Extract the [X, Y] coordinate from the center of the cell holding the provided text.  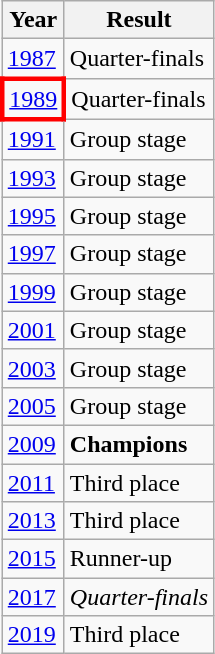
2017 [33, 597]
2005 [33, 406]
2019 [33, 635]
1995 [33, 216]
Year [33, 20]
Runner-up [138, 559]
1987 [33, 59]
1989 [33, 98]
2013 [33, 521]
2011 [33, 483]
1999 [33, 292]
2003 [33, 368]
1991 [33, 139]
1993 [33, 178]
2001 [33, 330]
Result [138, 20]
2009 [33, 444]
2015 [33, 559]
Champions [138, 444]
1997 [33, 254]
